Return (X, Y) of the center of cell containing provided text 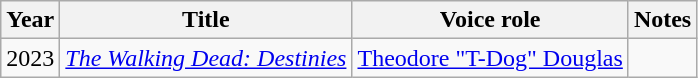
Title (206, 20)
Theodore "T-Dog" Douglas (490, 58)
The Walking Dead: Destinies (206, 58)
Notes (662, 20)
2023 (30, 58)
Year (30, 20)
Voice role (490, 20)
